Determine the (X, Y) coordinate at the center of the cell enclosing the given text.  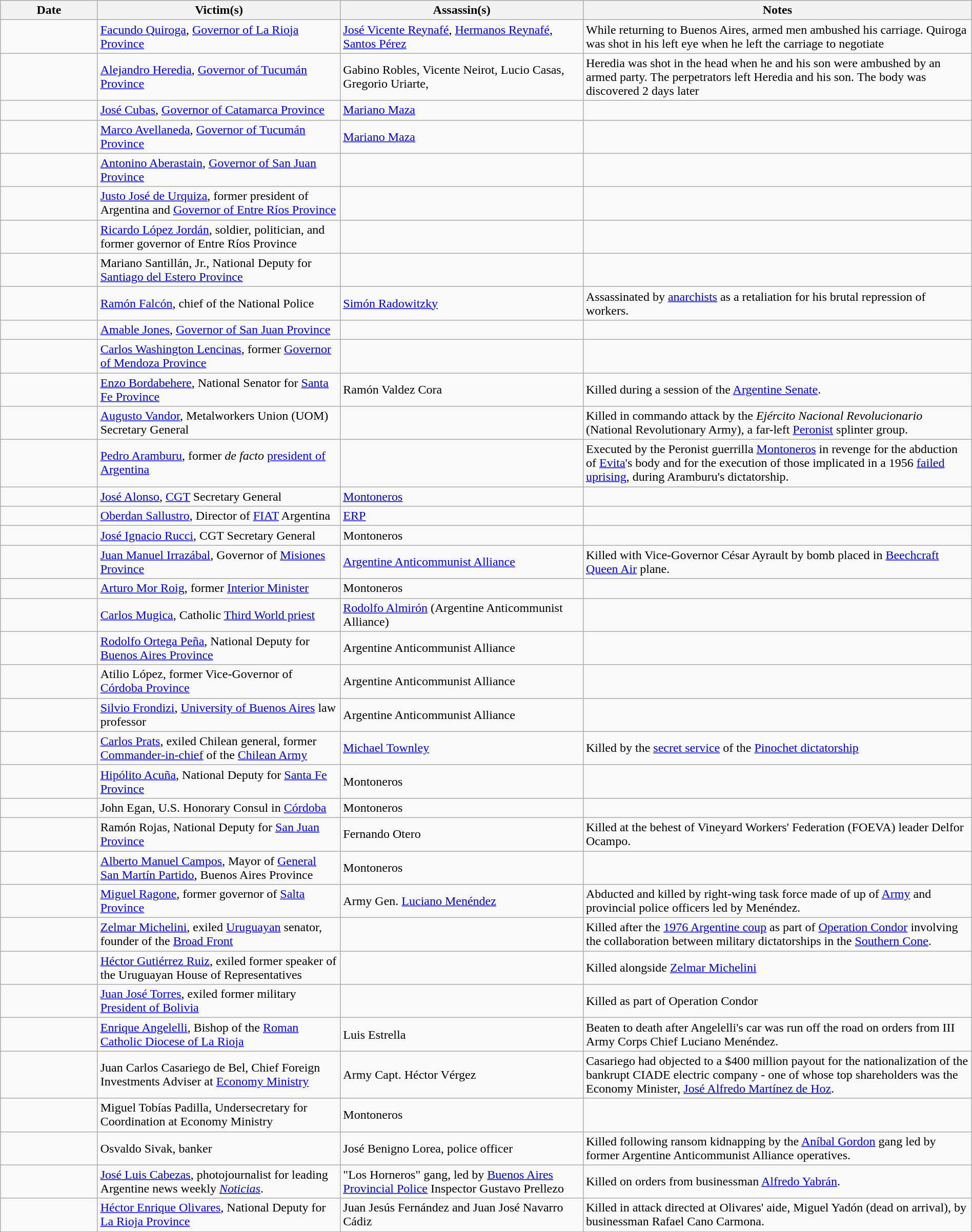
Oberdan Sallustro, Director of FIAT Argentina (219, 516)
José Alonso, CGT Secretary General (219, 497)
Enrique Angelelli, Bishop of the Roman Catholic Diocese of La Rioja (219, 1034)
Juan Manuel Irrazábal, Governor of Misiones Province (219, 562)
Michael Townley (462, 748)
Simón Radowitzky (462, 303)
Killed in attack directed at Olivares' aide, Miguel Yadón (dead on arrival), by businessman Rafael Cano Carmona. (777, 1215)
Héctor Gutiérrez Ruiz, exiled former speaker of the Uruguayan House of Representatives (219, 968)
ERP (462, 516)
José Ignacio Rucci, CGT Secretary General (219, 536)
Justo José de Urquiza, former president of Argentina and Governor of Entre Ríos Province (219, 203)
José Benigno Lorea, police officer (462, 1148)
Army Capt. Héctor Vérgez (462, 1075)
Carlos Washington Lencinas, former Governor of Mendoza Province (219, 356)
Army Gen. Luciano Menéndez (462, 901)
Silvio Frondizi, University of Buenos Aires law professor (219, 714)
Date (49, 10)
Carlos Prats, exiled Chilean general, former Commander-in-chief of the Chilean Army (219, 748)
Killed by the secret service of the Pinochet dictatorship (777, 748)
Enzo Bordabehere, National Senator for Santa Fe Province (219, 389)
Pedro Aramburu, former de facto president of Argentina (219, 463)
José Luis Cabezas, photojournalist for leading Argentine news weekly Noticias. (219, 1182)
Hipólito Acuña, National Deputy for Santa Fe Province (219, 781)
Marco Avellaneda, Governor of Tucumán Province (219, 136)
Héctor Enrique Olivares, National Deputy for La Rioja Province (219, 1215)
Killed following ransom kidnapping by the Aníbal Gordon gang led by former Argentine Anticommunist Alliance operatives. (777, 1148)
Killed as part of Operation Condor (777, 1001)
Antonino Aberastain, Governor of San Juan Province (219, 170)
Miguel Ragone, former governor of Salta Province (219, 901)
Luis Estrella (462, 1034)
Augusto Vandor, Metalworkers Union (UOM) Secretary General (219, 423)
Arturo Mor Roig, former Interior Minister (219, 588)
Juan José Torres, exiled former military President of Bolivia (219, 1001)
Ramón Rojas, National Deputy for San Juan Province (219, 834)
Rodolfo Ortega Peña, National Deputy for Buenos Aires Province (219, 648)
Fernando Otero (462, 834)
While returning to Buenos Aires, armed men ambushed his carriage. Quiroga was shot in his left eye when he left the carriage to negotiate (777, 37)
Victim(s) (219, 10)
Killed after the 1976 Argentine coup as part of Operation Condor involving the collaboration between military dictatorships in the Southern Cone. (777, 935)
Facundo Quiroga, Governor of La Rioja Province (219, 37)
José Vicente Reynafé, Hermanos Reynafé, Santos Pérez (462, 37)
Killed during a session of the Argentine Senate. (777, 389)
Juan Carlos Casariego de Bel, Chief Foreign Investments Adviser at Economy Ministry (219, 1075)
Killed in commando attack by the Ejército Nacional Revolucionario (National Revolutionary Army), a far-left Peronist splinter group. (777, 423)
Rodolfo Almirón (Argentine Anticommunist Alliance) (462, 615)
Beaten to death after Angelelli's car was run off the road on orders from III Army Corps Chief Luciano Menéndez. (777, 1034)
José Cubas, Governor of Catamarca Province (219, 110)
Alberto Manuel Campos, Mayor of General San Martín Partido, Buenos Aires Province (219, 867)
Juan Jesús Fernández and Juan José Navarro Cádiz (462, 1215)
Osvaldo Sivak, banker (219, 1148)
Killed with Vice-Governor César Ayrault by bomb placed in Beechcraft Queen Air plane. (777, 562)
Mariano Santillán, Jr., National Deputy for Santiago del Estero Province (219, 270)
Ramón Falcón, chief of the National Police (219, 303)
Killed on orders from businessman Alfredo Yabrán. (777, 1182)
Assassinated by anarchists as a retaliation for his brutal repression of workers. (777, 303)
Killed at the behest of Vineyard Workers' Federation (FOEVA) leader Delfor Ocampo. (777, 834)
Ricardo López Jordán, soldier, politician, and former governor of Entre Ríos Province (219, 237)
Ramón Valdez Cora (462, 389)
Amable Jones, Governor of San Juan Province (219, 330)
Zelmar Michelini, exiled Uruguayan senator, founder of the Broad Front (219, 935)
Killed alongside Zelmar Michelini (777, 968)
Miguel Tobías Padilla, Undersecretary for Coordination at Economy Ministry (219, 1115)
Abducted and killed by right-wing task force made of up of Army and provincial police officers led by Menéndez. (777, 901)
Assassin(s) (462, 10)
John Egan, U.S. Honorary Consul in Córdoba (219, 808)
Atilio López, former Vice-Governor of Córdoba Province (219, 682)
"Los Horneros" gang, led by Buenos Aires Provincial Police Inspector Gustavo Prellezo (462, 1182)
Alejandro Heredia, Governor of Tucumán Province (219, 77)
Notes (777, 10)
Gabino Robles, Vicente Neirot, Lucio Casas, Gregorio Uriarte, (462, 77)
Carlos Mugica, Catholic Third World priest (219, 615)
